From the cell containing the given text, extract its center point as [X, Y] coordinate. 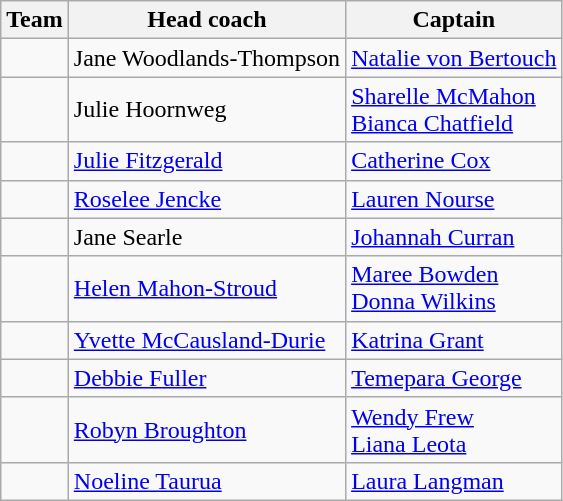
Captain [454, 20]
Catherine Cox [454, 161]
Helen Mahon-Stroud [206, 288]
Debbie Fuller [206, 378]
Robyn Broughton [206, 430]
Julie Fitzgerald [206, 161]
Johannah Curran [454, 237]
Wendy FrewLiana Leota [454, 430]
Yvette McCausland-Durie [206, 340]
Jane Woodlands-Thompson [206, 58]
Team [35, 20]
Lauren Nourse [454, 199]
Maree BowdenDonna Wilkins [454, 288]
Temepara George [454, 378]
Jane Searle [206, 237]
Noeline Taurua [206, 481]
Katrina Grant [454, 340]
Julie Hoornweg [206, 110]
Roselee Jencke [206, 199]
Laura Langman [454, 481]
Natalie von Bertouch [454, 58]
Head coach [206, 20]
Sharelle McMahonBianca Chatfield [454, 110]
